Scan for the cell matching the given text and deliver its [x, y] coordinate at center. 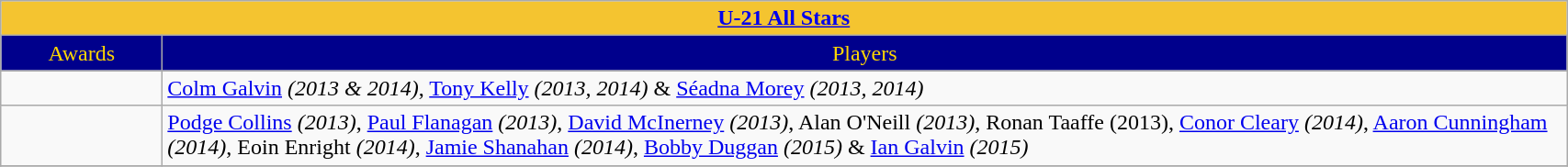
Colm Galvin (2013 & 2014), Tony Kelly (2013, 2014) & Séadna Morey (2013, 2014) [865, 88]
U-21 All Stars [784, 18]
Awards [82, 53]
Players [865, 53]
